Detect which cell encompasses the target text, then output its [x, y] center coordinate. 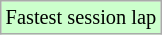
Fastest session lap [81, 17]
